Detect which cell encompasses the target text, then output its (X, Y) center coordinate. 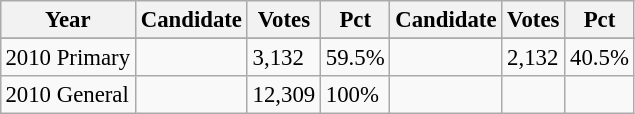
12,309 (284, 95)
2,132 (534, 57)
40.5% (600, 57)
2010 General (68, 95)
Year (68, 20)
59.5% (356, 57)
100% (356, 95)
3,132 (284, 57)
2010 Primary (68, 57)
